Provide the (x, y) coordinate of the cell's center where the given text is located.  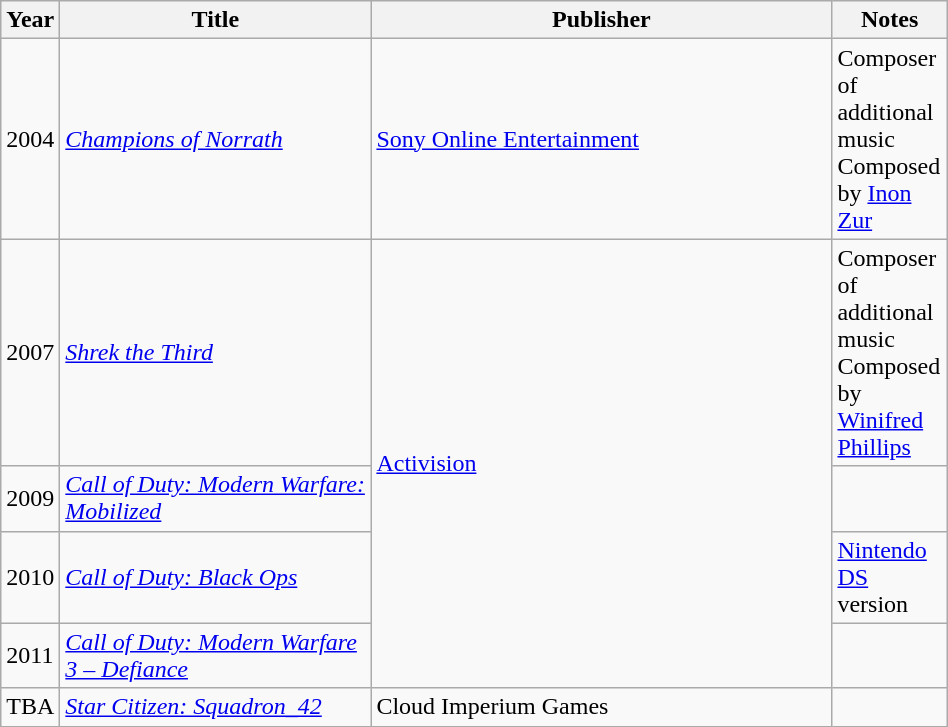
Call of Duty: Modern Warfare 3 – Defiance (216, 656)
Composer of additional musicComposed by Inon Zur (890, 139)
Composer of additional musicComposed by Winifred Phillips (890, 352)
2010 (30, 577)
Call of Duty: Black Ops (216, 577)
Nintendo DS version (890, 577)
Champions of Norrath (216, 139)
Title (216, 20)
Sony Online Entertainment (602, 139)
2007 (30, 352)
Shrek the Third (216, 352)
Call of Duty: Modern Warfare: Mobilized (216, 498)
Publisher (602, 20)
Notes (890, 20)
2009 (30, 498)
Star Citizen: Squadron_42 (216, 707)
Cloud Imperium Games (602, 707)
2004 (30, 139)
Activision (602, 464)
2011 (30, 656)
TBA (30, 707)
Year (30, 20)
